Locate the cell with the specified text and output its (X, Y) center coordinate. 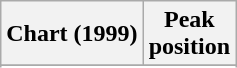
Peakposition (189, 34)
Chart (1999) (72, 34)
